Pinpoint the cell where the given text exists, returning its (x, y) midpoint coordinate. 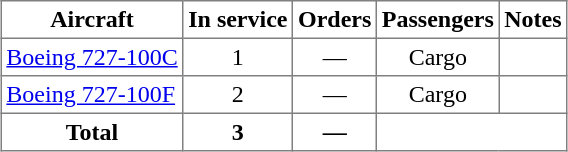
Boeing 727-100C (92, 57)
Orders (335, 20)
Notes (533, 20)
Aircraft (92, 20)
Boeing 727-100F (92, 95)
Total (92, 132)
1 (238, 57)
2 (238, 95)
In service (238, 20)
Passengers (438, 20)
3 (238, 132)
